Output the (X, Y) coordinate of the center of the cell containing the given text.  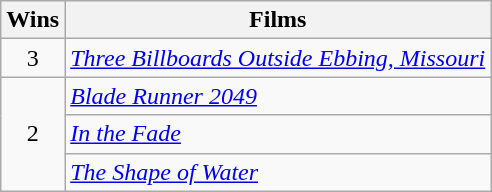
Films (278, 20)
Blade Runner 2049 (278, 96)
The Shape of Water (278, 172)
In the Fade (278, 134)
Wins (33, 20)
2 (33, 134)
Three Billboards Outside Ebbing, Missouri (278, 58)
3 (33, 58)
